Determine the [x, y] coordinate at the center of the cell enclosing the given text.  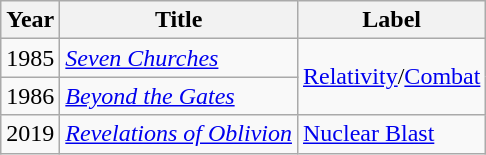
2019 [30, 134]
Year [30, 20]
Label [391, 20]
Nuclear Blast [391, 134]
Relativity/Combat [391, 77]
1985 [30, 58]
Beyond the Gates [179, 96]
Title [179, 20]
Seven Churches [179, 58]
Revelations of Oblivion [179, 134]
1986 [30, 96]
